Determine the [X, Y] coordinate at the center of the cell enclosing the given text.  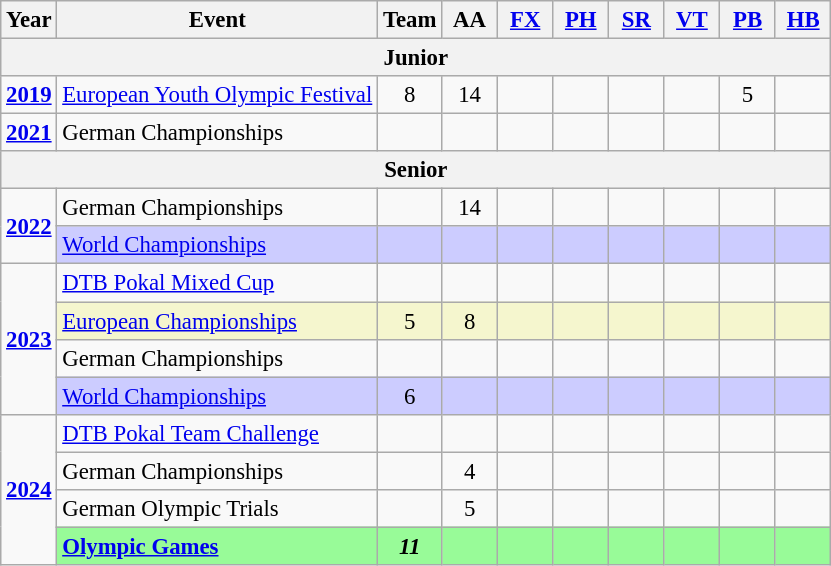
AA [470, 20]
European Championships [218, 321]
2024 [29, 489]
2019 [29, 95]
Event [218, 20]
2021 [29, 133]
DTB Pokal Team Challenge [218, 433]
DTB Pokal Mixed Cup [218, 283]
11 [410, 546]
German Olympic Trials [218, 509]
European Youth Olympic Festival [218, 95]
PH [581, 20]
Olympic Games [218, 546]
2022 [29, 226]
Year [29, 20]
HB [803, 20]
4 [470, 471]
6 [410, 396]
Senior [416, 170]
VT [692, 20]
Junior [416, 58]
SR [637, 20]
FX [525, 20]
2023 [29, 339]
Team [410, 20]
PB [748, 20]
